Return the (x, y) coordinate for the center point of the cell that contains the specified text.  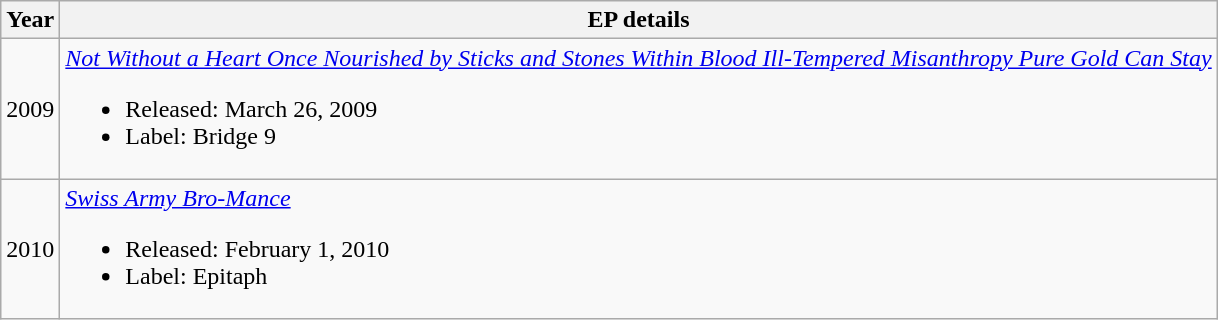
2010 (30, 249)
2009 (30, 109)
Swiss Army Bro-ManceReleased: February 1, 2010Label: Epitaph (638, 249)
Year (30, 20)
EP details (638, 20)
